Locate the cell with the specified text and output its [x, y] center coordinate. 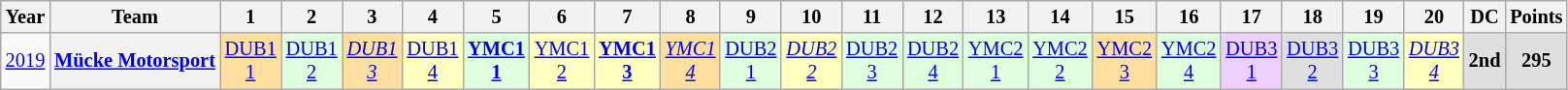
DUB34 [1434, 61]
DUB32 [1312, 61]
11 [871, 16]
2nd [1485, 61]
6 [562, 16]
3 [373, 16]
7 [627, 16]
2019 [25, 61]
4 [433, 16]
DUB13 [373, 61]
DUB33 [1374, 61]
20 [1434, 16]
18 [1312, 16]
DC [1485, 16]
15 [1125, 16]
YMC22 [1060, 61]
DUB21 [751, 61]
DUB23 [871, 61]
5 [497, 16]
295 [1536, 61]
1 [250, 16]
Mücke Motorsport [135, 61]
YMC13 [627, 61]
19 [1374, 16]
DUB14 [433, 61]
YMC21 [996, 61]
13 [996, 16]
YMC11 [497, 61]
12 [933, 16]
10 [811, 16]
YMC12 [562, 61]
Team [135, 16]
8 [691, 16]
Points [1536, 16]
9 [751, 16]
DUB11 [250, 61]
YMC24 [1189, 61]
14 [1060, 16]
YMC23 [1125, 61]
17 [1252, 16]
DUB22 [811, 61]
YMC14 [691, 61]
16 [1189, 16]
DUB31 [1252, 61]
2 [312, 16]
Year [25, 16]
DUB24 [933, 61]
DUB12 [312, 61]
